Identify which cell holds the provided text, then report its [X, Y] central coordinate. 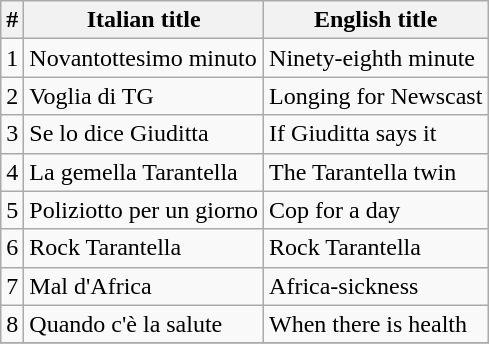
Ninety-eighth minute [376, 58]
1 [12, 58]
6 [12, 248]
La gemella Tarantella [144, 172]
Quando c'è la salute [144, 324]
Italian title [144, 20]
Mal d'Africa [144, 286]
2 [12, 96]
7 [12, 286]
Cop for a day [376, 210]
If Giuditta says it [376, 134]
English title [376, 20]
# [12, 20]
3 [12, 134]
Se lo dice Giuditta [144, 134]
Poliziotto per un giorno [144, 210]
Voglia di TG [144, 96]
4 [12, 172]
When there is health [376, 324]
8 [12, 324]
Novantottesimo minuto [144, 58]
Longing for Newscast [376, 96]
Africa-sickness [376, 286]
5 [12, 210]
The Tarantella twin [376, 172]
